Identify which cell holds the provided text, then report its (X, Y) central coordinate. 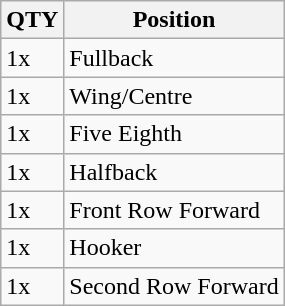
Second Row Forward (174, 286)
Five Eighth (174, 134)
Halfback (174, 172)
Wing/Centre (174, 96)
Position (174, 20)
QTY (32, 20)
Fullback (174, 58)
Front Row Forward (174, 210)
Hooker (174, 248)
